Pinpoint the cell where the given text exists, returning its (x, y) midpoint coordinate. 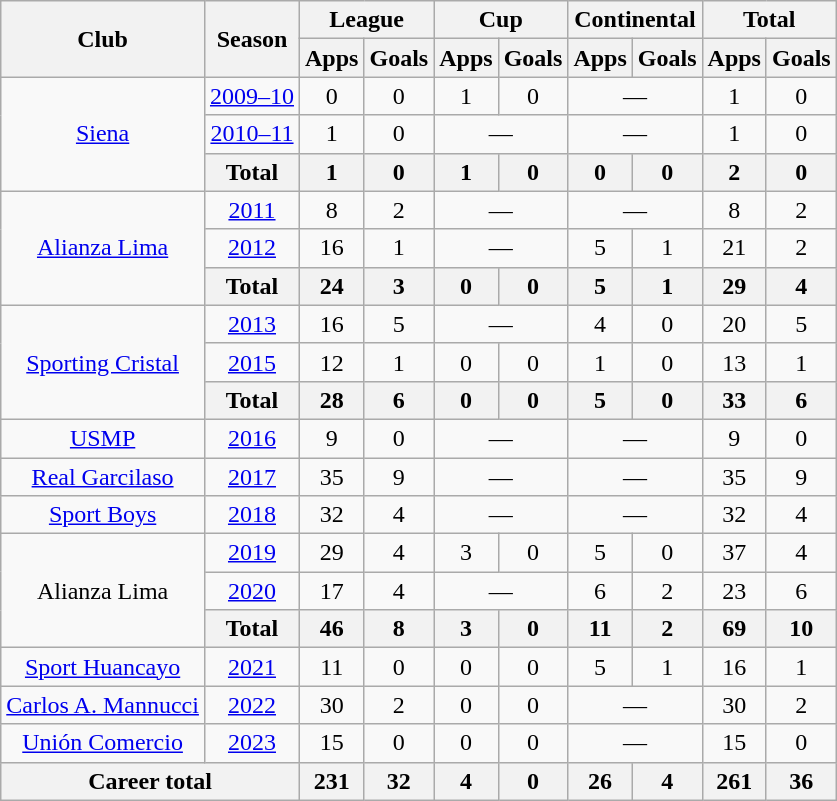
Real Garcilaso (103, 477)
69 (734, 629)
Career total (150, 781)
21 (734, 248)
2013 (252, 324)
10 (801, 629)
Club (103, 39)
Continental (635, 20)
2015 (252, 362)
2010–11 (252, 134)
Unión Comercio (103, 743)
2017 (252, 477)
261 (734, 781)
2016 (252, 438)
Sport Boys (103, 515)
231 (332, 781)
Sport Huancayo (103, 667)
26 (600, 781)
USMP (103, 438)
28 (332, 400)
36 (801, 781)
2022 (252, 705)
2019 (252, 553)
20 (734, 324)
League (367, 20)
23 (734, 591)
2020 (252, 591)
Season (252, 39)
2023 (252, 743)
2021 (252, 667)
Sporting Cristal (103, 362)
12 (332, 362)
2011 (252, 210)
33 (734, 400)
2009–10 (252, 96)
24 (332, 286)
Siena (103, 134)
46 (332, 629)
Cup (501, 20)
Carlos A. Mannucci (103, 705)
2012 (252, 248)
13 (734, 362)
2018 (252, 515)
37 (734, 553)
17 (332, 591)
